Identify which cell holds the provided text, then report its (x, y) central coordinate. 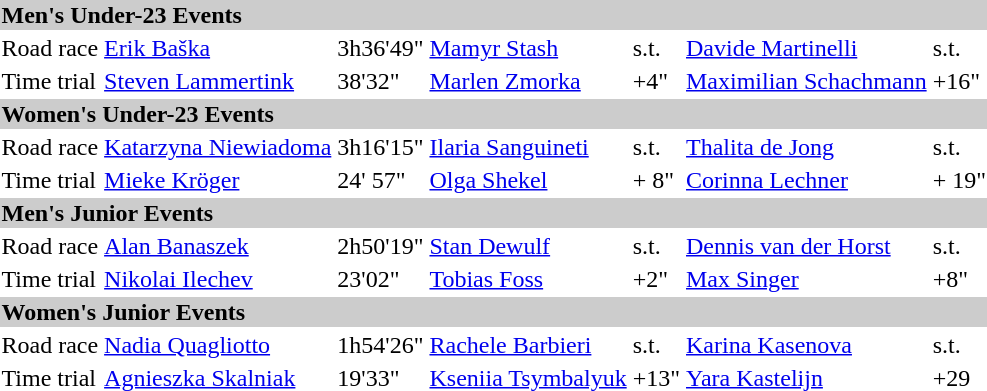
Nikolai Ilechev (218, 279)
Mieke Kröger (218, 180)
+16" (959, 81)
Maximilian Schachmann (807, 81)
+ 8" (656, 180)
Corinna Lechner (807, 180)
23'02" (380, 279)
3h36'49" (380, 48)
Davide Martinelli (807, 48)
Women's Under-23 Events (494, 114)
Men's Under-23 Events (494, 15)
Max Singer (807, 279)
Tobias Foss (528, 279)
Mamyr Stash (528, 48)
+ 19" (959, 180)
Thalita de Jong (807, 147)
Steven Lammertink (218, 81)
Alan Banaszek (218, 246)
Nadia Quagliotto (218, 345)
Men's Junior Events (494, 213)
2h50'19" (380, 246)
3h16'15" (380, 147)
Karina Kasenova (807, 345)
Olga Shekel (528, 180)
Women's Junior Events (494, 312)
Katarzyna Niewiadoma (218, 147)
Dennis van der Horst (807, 246)
1h54'26" (380, 345)
Erik Baška (218, 48)
Ilaria Sanguineti (528, 147)
+8" (959, 279)
Marlen Zmorka (528, 81)
Rachele Barbieri (528, 345)
38'32" (380, 81)
Stan Dewulf (528, 246)
+2" (656, 279)
+4" (656, 81)
24' 57" (380, 180)
